Return [X, Y] of the center of cell containing provided text 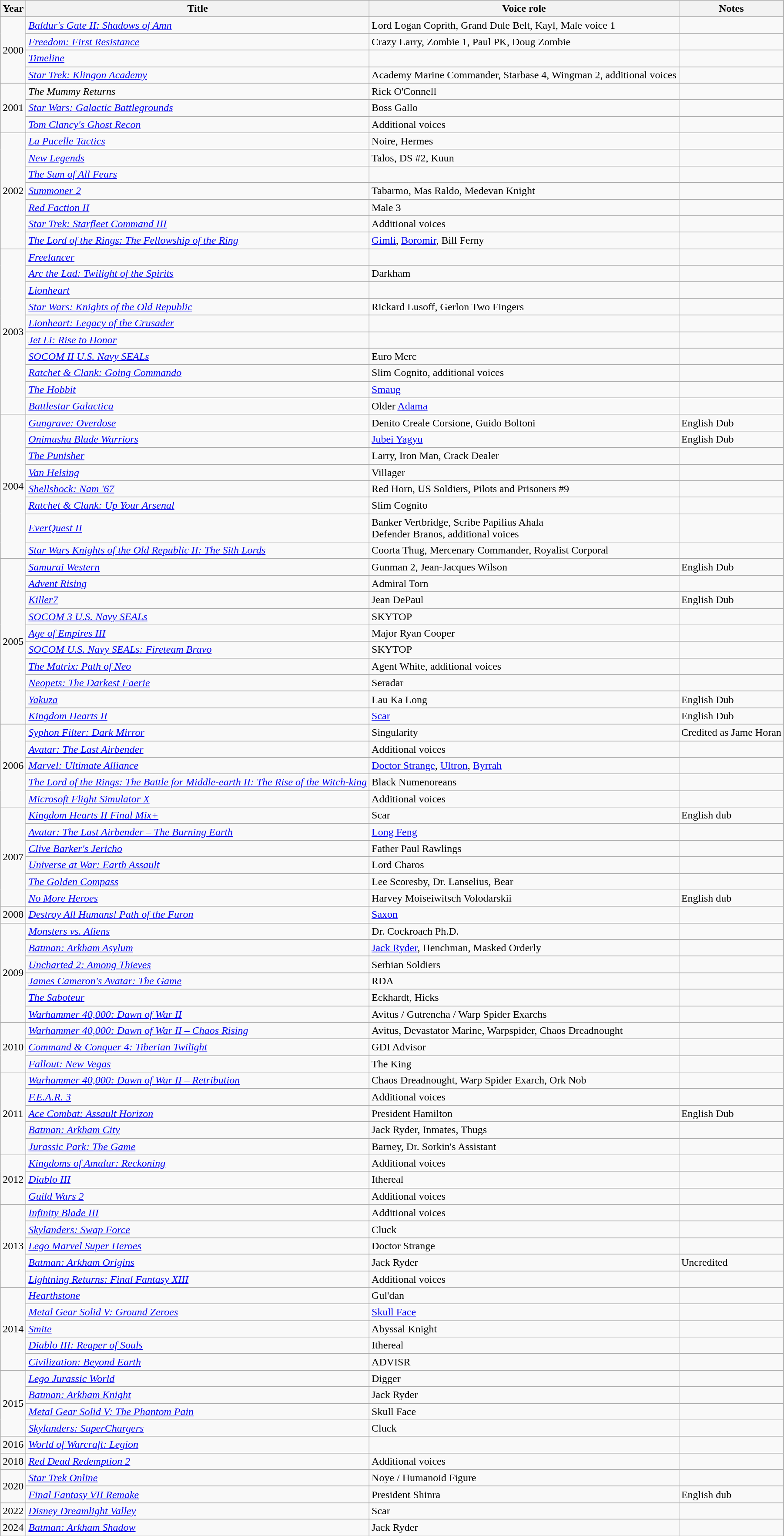
The Punisher [198, 456]
Batman: Arkham City [198, 1130]
Noire, Hermes [524, 141]
New Legends [198, 158]
Lord Charos [524, 865]
Smite [198, 1329]
The Lord of the Rings: The Battle for Middle-earth II: The Rise of the Witch-king [198, 782]
2005 [13, 641]
The Matrix: Path of Neo [198, 666]
2007 [13, 857]
Batman: Arkham Origins [198, 1262]
Notes [731, 9]
Avitus / Gutrencha / Warp Spider Exarchs [524, 1014]
Hearthstone [198, 1296]
Slim Cognito [524, 506]
Star Wars Knights of the Old Republic II: The Sith Lords [198, 550]
Smaug [524, 389]
2020 [13, 1486]
Rickard Lusoff, Gerlon Two Fingers [524, 307]
Final Fantasy VII Remake [198, 1494]
Doctor Strange, Ultron, Byrrah [524, 766]
Warhammer 40,000: Dawn of War II – Chaos Rising [198, 1031]
EverQuest II [198, 528]
Year [13, 9]
Lee Scoresby, Dr. Lanselius, Bear [524, 882]
Jean DePaul [524, 600]
Black Numenoreans [524, 782]
2024 [13, 1527]
Larry, Iron Man, Crack Dealer [524, 456]
Older Adama [524, 406]
Gunman 2, Jean-Jacques Wilson [524, 567]
Lightning Returns: Final Fantasy XIII [198, 1279]
F.E.A.R. 3 [198, 1097]
Neopets: The Darkest Faerie [198, 683]
2001 [13, 108]
Star Wars: Galactic Battlegrounds [198, 108]
Jubei Yagyu [524, 439]
Skylanders: SuperChargers [198, 1428]
Father Paul Rawlings [524, 848]
Batman: Arkham Knight [198, 1395]
GDI Advisor [524, 1047]
Lego Marvel Super Heroes [198, 1246]
2003 [13, 332]
Infinity Blade III [198, 1213]
Star Trek: Klingon Academy [198, 75]
Darkham [524, 274]
Avitus, Devastator Marine, Warpspider, Chaos Dreadnought [524, 1031]
Freedom: First Resistance [198, 42]
Advent Rising [198, 584]
Talos, DS #2, Kuun [524, 158]
Skylanders: Swap Force [198, 1229]
Red Horn, US Soldiers, Pilots and Prisoners #9 [524, 489]
Kingdoms of Amalur: Reckoning [198, 1163]
La Pucelle Tactics [198, 141]
Boss Gallo [524, 108]
Monsters vs. Aliens [198, 931]
ADVISR [524, 1362]
Jack Ryder, Inmates, Thugs [524, 1130]
RDA [524, 981]
Fallout: New Vegas [198, 1064]
Ratchet & Clank: Going Commando [198, 373]
Destroy All Humans! Path of the Furon [198, 915]
Abyssal Knight [524, 1329]
Tabarmo, Mas Raldo, Medevan Knight [524, 191]
Kingdom Hearts II [198, 716]
Ratchet & Clank: Up Your Arsenal [198, 506]
Chaos Dreadnought, Warp Spider Exarch, Ork Nob [524, 1080]
Slim Cognito, additional voices [524, 373]
Uncredited [731, 1262]
World of Warcraft: Legion [198, 1445]
Avatar: The Last Airbender [198, 749]
The King [524, 1064]
Yakuza [198, 699]
Kingdom Hearts II Final Mix+ [198, 815]
Universe at War: Earth Assault [198, 865]
Eckhardt, Hicks [524, 997]
Age of Empires III [198, 633]
2018 [13, 1461]
Star Wars: Knights of the Old Republic [198, 307]
2015 [13, 1403]
Battlestar Galactica [198, 406]
Lego Jurassic World [198, 1378]
The Mummy Returns [198, 91]
Microsoft Flight Simulator X [198, 799]
Jack Ryder, Henchman, Masked Orderly [524, 948]
Star Trek Online [198, 1478]
2008 [13, 915]
Academy Marine Commander, Starbase 4, Wingman 2, additional voices [524, 75]
No More Heroes [198, 898]
Seradar [524, 683]
Command & Conquer 4: Tiberian Twilight [198, 1047]
2004 [13, 486]
Arc the Lad: Twilight of the Spirits [198, 274]
SOCOM U.S. Navy SEALs: Fireteam Bravo [198, 650]
Title [198, 9]
2022 [13, 1511]
President Shinra [524, 1494]
Banker Vertbridge, Scribe Papilius Ahala Defender Branos, additional voices [524, 528]
Baldur's Gate II: Shadows of Amn [198, 25]
Lionheart [198, 290]
2016 [13, 1445]
Credited as Jame Horan [731, 732]
Warhammer 40,000: Dawn of War II – Retribution [198, 1080]
Diablo III: Reaper of Souls [198, 1345]
Marvel: Ultimate Alliance [198, 766]
Jet Li: Rise to Honor [198, 340]
Crazy Larry, Zombie 1, Paul PK, Doug Zombie [524, 42]
Lionheart: Legacy of the Crusader [198, 323]
Civilization: Beyond Earth [198, 1362]
2011 [13, 1113]
Tom Clancy's Ghost Recon [198, 124]
The Sum of All Fears [198, 174]
Major Ryan Cooper [524, 633]
Red Dead Redemption 2 [198, 1461]
The Saboteur [198, 997]
2009 [13, 973]
2013 [13, 1246]
Disney Dreamlight Valley [198, 1511]
Barney, Dr. Sorkin's Assistant [524, 1147]
Summoner 2 [198, 191]
Guild Wars 2 [198, 1196]
Lau Ka Long [524, 699]
Star Trek: Starfleet Command III [198, 224]
Red Faction II [198, 208]
Voice role [524, 9]
Coorta Thug, Mercenary Commander, Royalist Corporal [524, 550]
2002 [13, 191]
Male 3 [524, 208]
James Cameron's Avatar: The Game [198, 981]
Doctor Strange [524, 1246]
Batman: Arkham Shadow [198, 1527]
Diablo III [198, 1180]
2012 [13, 1180]
Timeline [198, 58]
SOCOM 3 U.S. Navy SEALs [198, 617]
Onimusha Blade Warriors [198, 439]
President Hamilton [524, 1113]
Metal Gear Solid V: Ground Zeroes [198, 1312]
Jurassic Park: The Game [198, 1147]
2000 [13, 50]
Samurai Western [198, 567]
Van Helsing [198, 472]
2010 [13, 1047]
2014 [13, 1329]
2006 [13, 765]
Gimli, Boromir, Bill Ferny [524, 241]
Singularity [524, 732]
Euro Merc [524, 356]
The Golden Compass [198, 882]
Harvey Moiseiwitsch Volodarskii [524, 898]
Uncharted 2: Among Thieves [198, 964]
Long Feng [524, 832]
Admiral Torn [524, 584]
Gul'dan [524, 1296]
Shellshock: Nam '67 [198, 489]
The Lord of the Rings: The Fellowship of the Ring [198, 241]
Killer7 [198, 600]
Clive Barker's Jericho [198, 848]
Gungrave: Overdose [198, 423]
Ace Combat: Assault Horizon [198, 1113]
Denito Creale Corsione, Guido Boltoni [524, 423]
Metal Gear Solid V: The Phantom Pain [198, 1412]
Lord Logan Coprith, Grand Dule Belt, Kayl, Male voice 1 [524, 25]
Dr. Cockroach Ph.D. [524, 931]
Warhammer 40,000: Dawn of War II [198, 1014]
Agent White, additional voices [524, 666]
SOCOM II U.S. Navy SEALs [198, 356]
Batman: Arkham Asylum [198, 948]
Serbian Soldiers [524, 964]
The Hobbit [198, 389]
Noye / Humanoid Figure [524, 1478]
Saxon [524, 915]
Syphon Filter: Dark Mirror [198, 732]
Rick O'Connell [524, 91]
Digger [524, 1378]
Avatar: The Last Airbender – The Burning Earth [198, 832]
Freelancer [198, 257]
Villager [524, 472]
